Identify which cell holds the provided text, then report its (X, Y) central coordinate. 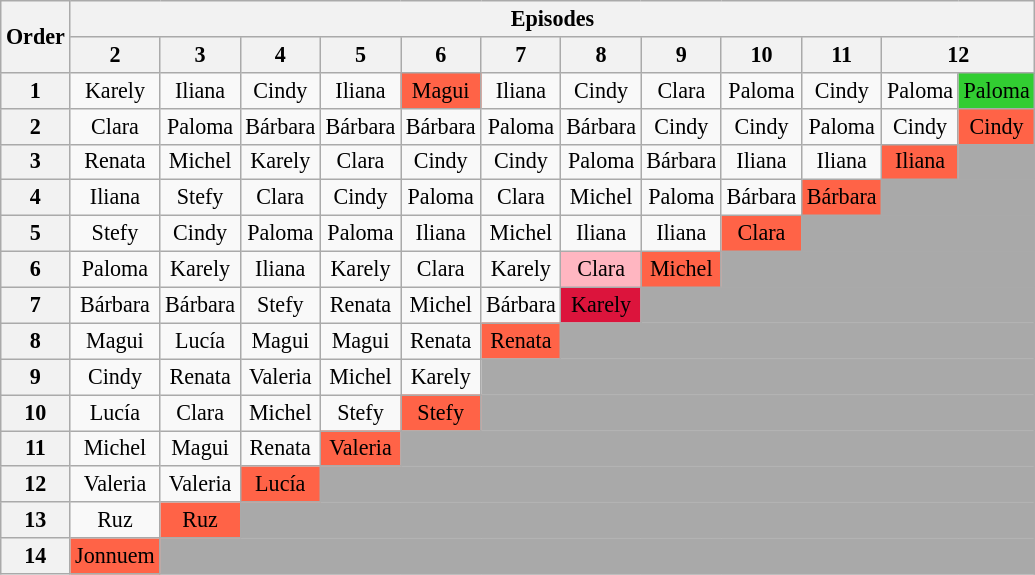
Jonnuem (115, 556)
1 (36, 90)
Episodes (552, 18)
Order (36, 36)
14 (36, 556)
13 (36, 520)
